Capture the cell that displays the provided text and extract its [X, Y] central coordinate. 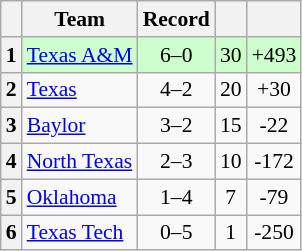
Texas A&M [80, 55]
0–5 [176, 233]
3–2 [176, 126]
2–3 [176, 162]
1–4 [176, 197]
-79 [274, 197]
7 [231, 197]
3 [12, 126]
Texas Tech [80, 233]
+30 [274, 90]
6–0 [176, 55]
-250 [274, 233]
Oklahoma [80, 197]
30 [231, 55]
2 [12, 90]
10 [231, 162]
Texas [80, 90]
+493 [274, 55]
Record [176, 19]
6 [12, 233]
Team [80, 19]
Baylor [80, 126]
5 [12, 197]
-22 [274, 126]
15 [231, 126]
20 [231, 90]
North Texas [80, 162]
4–2 [176, 90]
4 [12, 162]
-172 [274, 162]
